Search for the cell housing the specified text and yield its (X, Y) center coordinate. 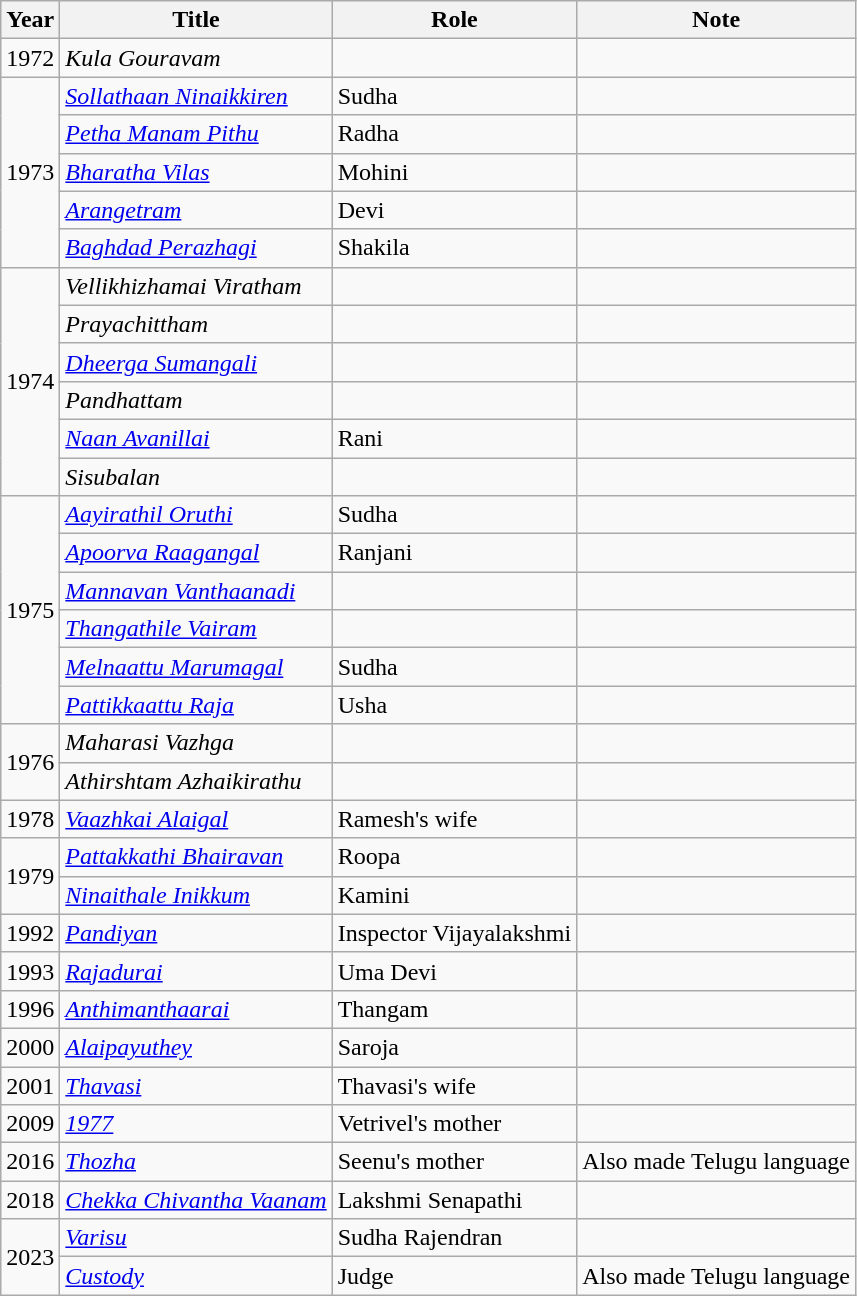
Radha (454, 134)
Pattakkathi Bhairavan (196, 857)
Roopa (454, 857)
Sisubalan (196, 477)
Thozha (196, 1162)
Pandhattam (196, 400)
Pattikkaattu Raja (196, 705)
2009 (30, 1124)
2023 (30, 1257)
Sollathaan Ninaikkiren (196, 96)
Arangetram (196, 210)
Thangathile Vairam (196, 629)
Title (196, 20)
Mannavan Vanthaanadi (196, 591)
Ninaithale Inikkum (196, 895)
2016 (30, 1162)
Baghdad Perazhagi (196, 248)
Alaipayuthey (196, 1047)
1978 (30, 819)
1975 (30, 610)
1973 (30, 172)
Saroja (454, 1047)
Rajadurai (196, 971)
Vaazhkai Alaigal (196, 819)
Seenu's mother (454, 1162)
Rani (454, 438)
Athirshtam Azhaikirathu (196, 781)
Custody (196, 1276)
Dheerga Sumangali (196, 362)
Apoorva Raagangal (196, 553)
Devi (454, 210)
Anthimanthaarai (196, 1009)
Uma Devi (454, 971)
Ramesh's wife (454, 819)
Vellikhizhamai Viratham (196, 286)
Thavasi's wife (454, 1085)
1977 (196, 1124)
Kula Gouravam (196, 58)
1972 (30, 58)
1974 (30, 381)
Judge (454, 1276)
Thavasi (196, 1085)
Chekka Chivantha Vaanam (196, 1200)
Pandiyan (196, 933)
Bharatha Vilas (196, 172)
Ranjani (454, 553)
Usha (454, 705)
1993 (30, 971)
Melnaattu Marumagal (196, 667)
Mohini (454, 172)
1996 (30, 1009)
Petha Manam Pithu (196, 134)
Role (454, 20)
Kamini (454, 895)
Thangam (454, 1009)
Year (30, 20)
2018 (30, 1200)
Naan Avanillai (196, 438)
Note (716, 20)
Aayirathil Oruthi (196, 515)
2001 (30, 1085)
Vetrivel's mother (454, 1124)
Varisu (196, 1238)
Sudha Rajendran (454, 1238)
Inspector Vijayalakshmi (454, 933)
Lakshmi Senapathi (454, 1200)
1976 (30, 762)
2000 (30, 1047)
Prayachittham (196, 324)
1979 (30, 876)
Shakila (454, 248)
Maharasi Vazhga (196, 743)
1992 (30, 933)
